Pinpoint the cell where the given text exists, returning its [x, y] midpoint coordinate. 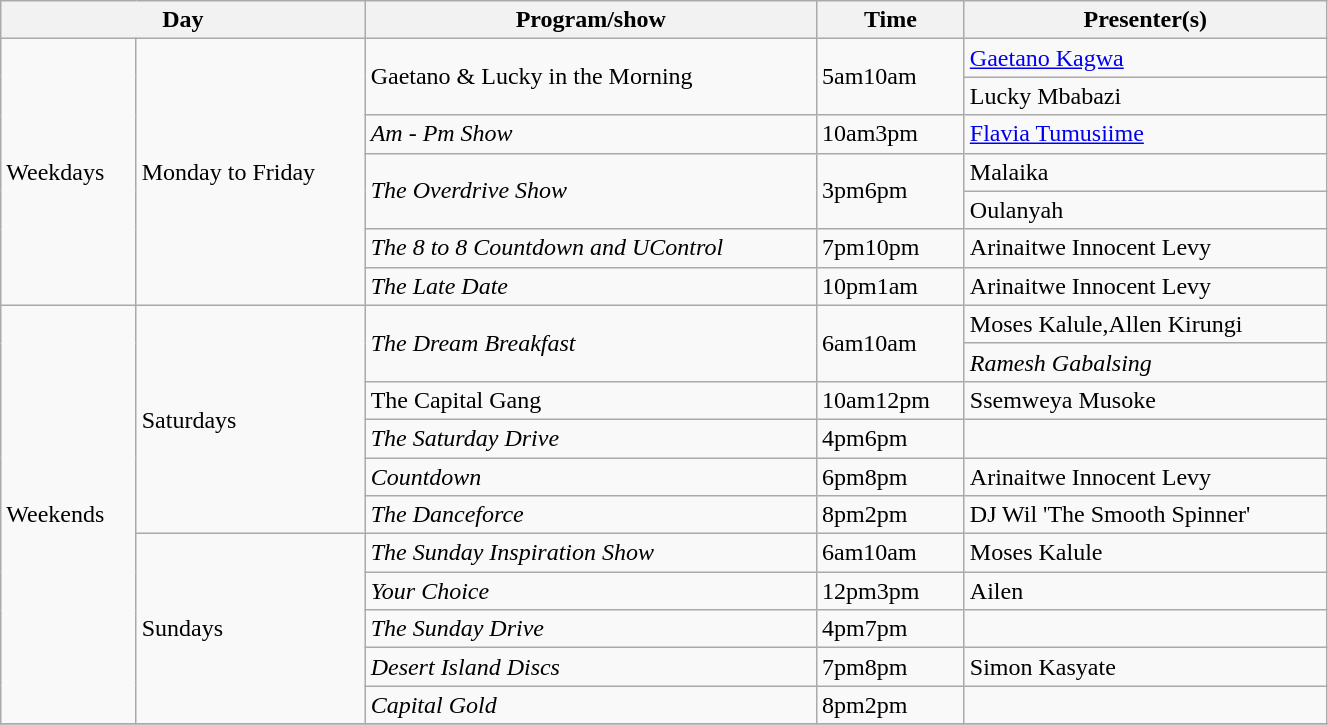
4pm7pm [890, 629]
Ssemweya Musoke [1145, 400]
12pm3pm [890, 591]
6pm8pm [890, 477]
Countdown [590, 477]
10pm1am [890, 286]
The Danceforce [590, 515]
4pm6pm [890, 438]
DJ Wil 'The Smooth Spinner' [1145, 515]
Day [183, 20]
7pm8pm [890, 667]
The Sunday Drive [590, 629]
Moses Kalule [1145, 553]
Time [890, 20]
The 8 to 8 Countdown and UControl [590, 248]
Saturdays [250, 419]
Gaetano & Lucky in the Morning [590, 77]
Malaika [1145, 172]
Ailen [1145, 591]
3pm6pm [890, 191]
Gaetano Kagwa [1145, 58]
Desert Island Discs [590, 667]
Flavia Tumusiime [1145, 134]
Monday to Friday [250, 172]
The Dream Breakfast [590, 343]
Moses Kalule,Allen Kirungi [1145, 324]
Presenter(s) [1145, 20]
Simon Kasyate [1145, 667]
10am3pm [890, 134]
Weekends [68, 514]
Lucky Mbabazi [1145, 96]
The Late Date [590, 286]
Ramesh Gabalsing [1145, 362]
7pm10pm [890, 248]
The Sunday Inspiration Show [590, 553]
Your Choice [590, 591]
5am10am [890, 77]
Am - Pm Show [590, 134]
Weekdays [68, 172]
The Saturday Drive [590, 438]
10am12pm [890, 400]
Oulanyah [1145, 210]
Capital Gold [590, 705]
Sundays [250, 629]
The Overdrive Show [590, 191]
Program/show [590, 20]
The Capital Gang [590, 400]
